Find where the given text appears and provide that cell's center as (X, Y) coordinate. 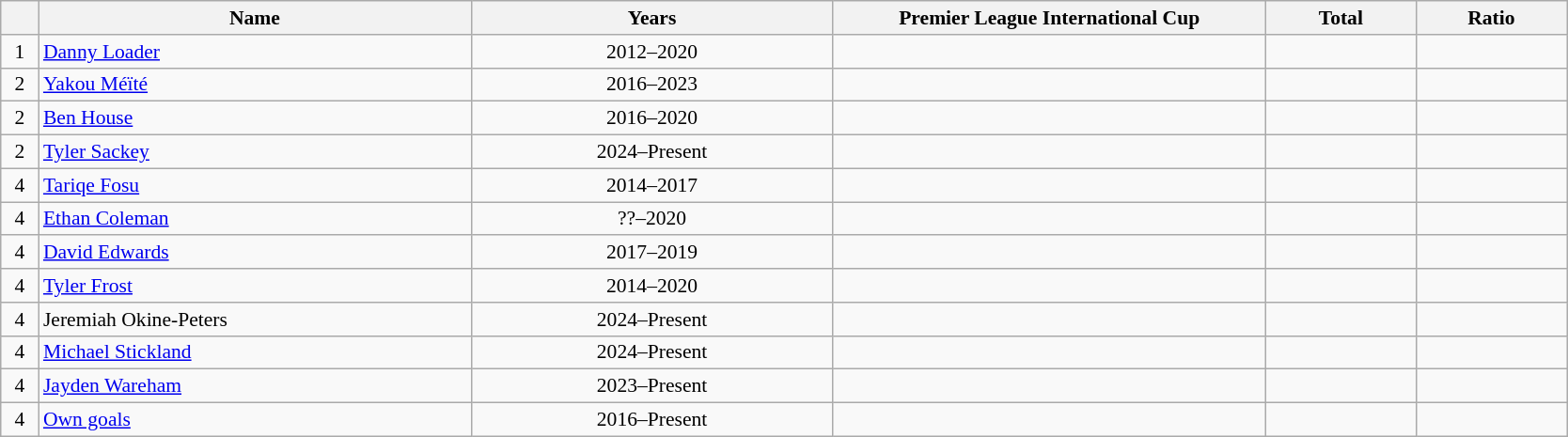
Ben House (255, 118)
Michael Stickland (255, 352)
David Edwards (255, 253)
Jayden Wareham (255, 386)
Total (1341, 18)
Ethan Coleman (255, 219)
Tyler Frost (255, 286)
Jeremiah Okine-Peters (255, 320)
2023–Present (652, 386)
2014–2020 (652, 286)
Yakou Méïté (255, 85)
Name (255, 18)
Ratio (1491, 18)
Years (652, 18)
Tyler Sackey (255, 152)
2016–2020 (652, 118)
??–2020 (652, 219)
2016–Present (652, 420)
2017–2019 (652, 253)
2012–2020 (652, 52)
Tariqe Fosu (255, 185)
Danny Loader (255, 52)
Premier League International Cup (1049, 18)
1 (20, 52)
2016–2023 (652, 85)
2014–2017 (652, 185)
Own goals (255, 420)
